Output the (X, Y) coordinate of the center of the cell containing the given text.  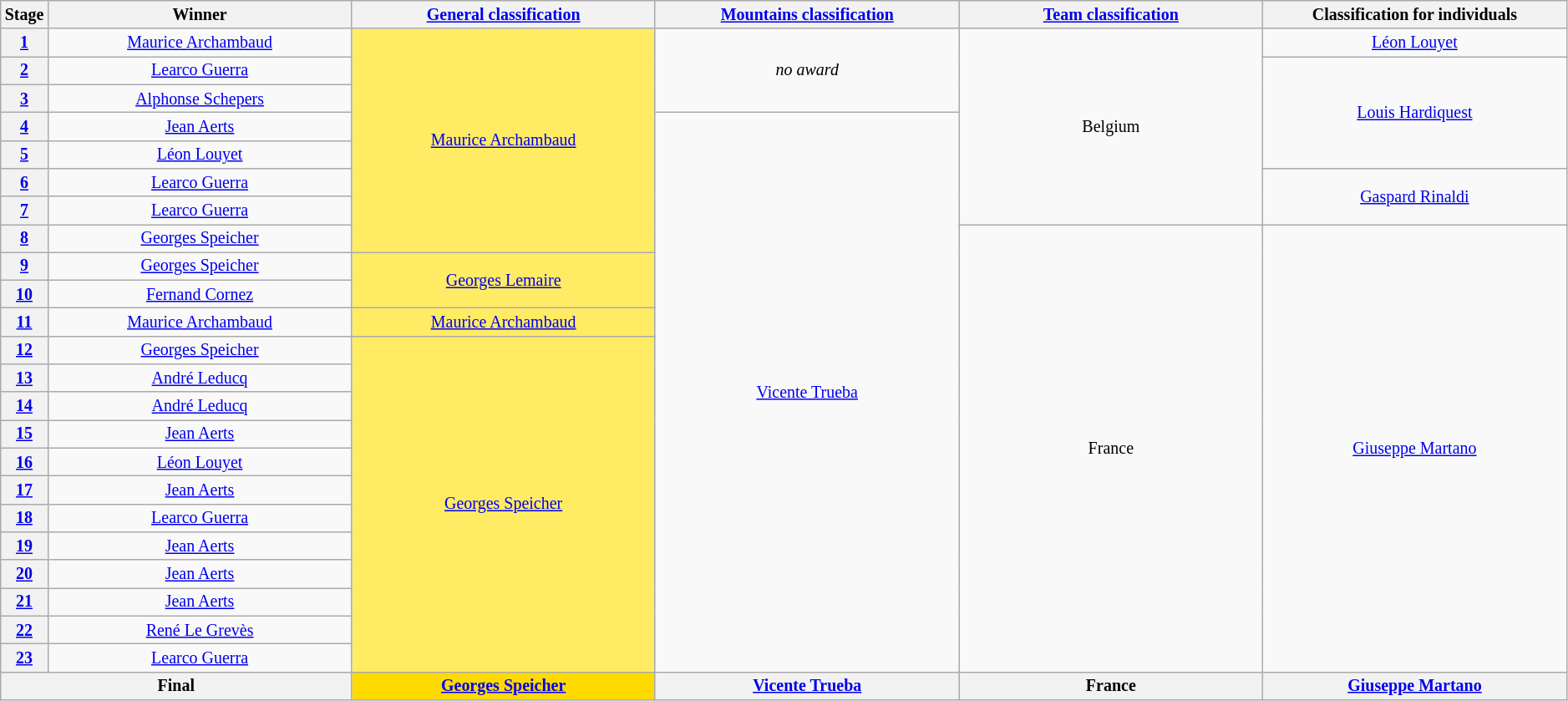
Final (176, 685)
21 (25, 602)
Classification for individuals (1415, 15)
3 (25, 99)
10 (25, 294)
4 (25, 127)
Alphonse Schepers (200, 99)
22 (25, 630)
Team classification (1111, 15)
7 (25, 211)
14 (25, 406)
Stage (25, 15)
General classification (504, 15)
René Le Grevès (200, 630)
5 (25, 154)
Belgium (1111, 127)
18 (25, 518)
23 (25, 658)
8 (25, 239)
6 (25, 182)
13 (25, 378)
Gaspard Rinaldi (1415, 197)
no award (807, 71)
Georges Lemaire (504, 281)
19 (25, 546)
16 (25, 463)
Mountains classification (807, 15)
Louis Hardiquest (1415, 113)
2 (25, 70)
15 (25, 434)
Winner (200, 15)
9 (25, 266)
17 (25, 490)
11 (25, 323)
Fernand Cornez (200, 294)
20 (25, 573)
12 (25, 351)
1 (25, 43)
